Extract the (X, Y) coordinate from the center of the cell holding the provided text.  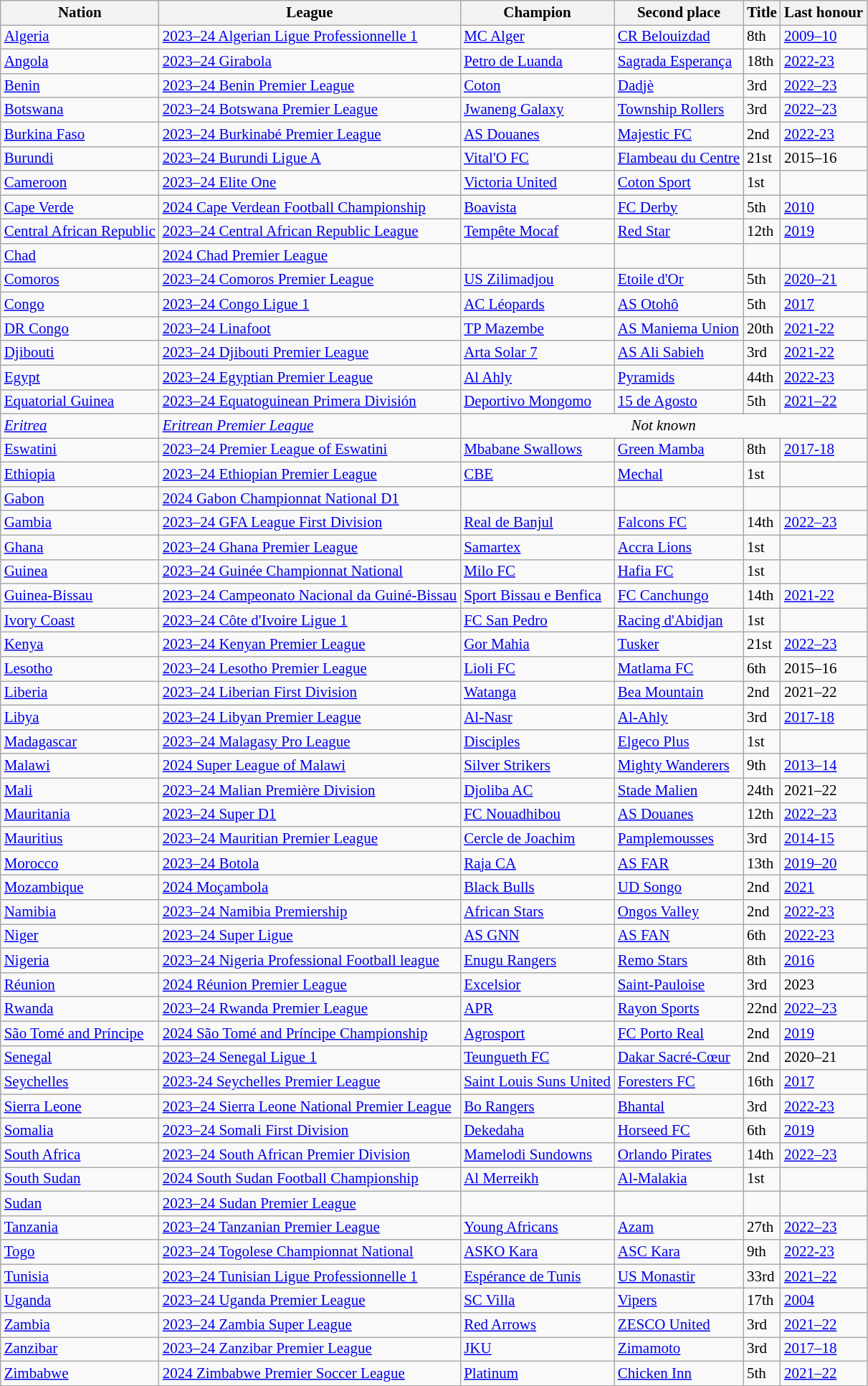
Etoile d'Or (679, 280)
2023–24 Congo Ligue 1 (310, 304)
Mauritania (80, 815)
Arta Solar 7 (538, 353)
JKU (538, 1349)
Enugu Rangers (538, 960)
2023–24 Campeonato Nacional da Guiné-Bissau (310, 596)
2023–24 Central African Republic League (310, 232)
2023–24 Nigeria Professional Football league (310, 960)
TP Mazembe (538, 328)
AC Léopards (538, 304)
2023-24 Seychelles Premier League (310, 1082)
Egypt (80, 377)
Champion (538, 13)
2023–24 Botola (310, 863)
Watanga (538, 693)
CBE (538, 475)
2023–24 Comoros Premier League (310, 280)
Mechal (679, 475)
Pamplemousses (679, 839)
Mbabane Swallows (538, 450)
Nigeria (80, 960)
2023–24 Mauritian Premier League (310, 839)
2023–24 Sierra Leone National Premier League (310, 1106)
Elgeco Plus (679, 741)
Flambeau du Centre (679, 158)
UD Songo (679, 888)
16th (762, 1082)
2024 Moçambola (310, 888)
2024 São Tomé and Príncipe Championship (310, 1033)
Chad (80, 256)
Sudan (80, 1203)
Red Arrows (538, 1325)
2023–24 Botswana Premier League (310, 110)
Burkina Faso (80, 134)
FC Canchungo (679, 596)
2013–14 (824, 766)
Red Star (679, 232)
Mauritius (80, 839)
Djibouti (80, 353)
Ghana (80, 547)
Tunisia (80, 1276)
27th (762, 1228)
2023–24 Benin Premier League (310, 85)
FC Porto Real (679, 1033)
Teungueth FC (538, 1058)
Saint Louis Suns United (538, 1082)
Remo Stars (679, 960)
FC Derby (679, 207)
2024 Cape Verdean Football Championship (310, 207)
2023–24 Tunisian Ligue Professionnelle 1 (310, 1276)
Liberia (80, 693)
Rayon Sports (679, 1009)
Senegal (80, 1058)
2023–24 Liberian First Division (310, 693)
2023–24 Malian Première Division (310, 790)
Boavista (538, 207)
Hafia FC (679, 571)
2024 Réunion Premier League (310, 984)
2004 (824, 1301)
Sagrada Esperança (679, 62)
2023–24 Linafoot (310, 328)
Victoria United (538, 183)
Dadjè (679, 85)
2024 Gabon Championnat National D1 (310, 499)
2023–24 Kenyan Premier League (310, 645)
Green Mamba (679, 450)
Somalia (80, 1131)
Congo (80, 304)
Zimamoto (679, 1349)
Zimbabwe (80, 1374)
2023–24 Zambia Super League (310, 1325)
2023 (824, 984)
2023–24 Egyptian Premier League (310, 377)
22nd (762, 1009)
Uganda (80, 1301)
Al-Nasr (538, 718)
Comoros (80, 280)
2023–24 Elite One (310, 183)
Township Rollers (679, 110)
Dakar Sacré-Cœur (679, 1058)
Gabon (80, 499)
CR Belouizdad (679, 37)
Seychelles (80, 1082)
17th (762, 1301)
2023–24 Tanzanian Premier League (310, 1228)
Gor Mahia (538, 645)
US Zilimadjou (538, 280)
Nation (80, 13)
Ethiopia (80, 475)
Tanzania (80, 1228)
Petro de Luanda (538, 62)
Al Merreikh (538, 1179)
Platinum (538, 1374)
Mozambique (80, 888)
Botswana (80, 110)
Eritrea (80, 426)
Angola (80, 62)
AS FAN (679, 936)
2023–24 Super D1 (310, 815)
Foresters FC (679, 1082)
2023–24 Côte d'Ivoire Ligue 1 (310, 620)
Guinea-Bissau (80, 596)
Niger (80, 936)
Djoliba AC (538, 790)
2014-15 (824, 839)
Gambia (80, 523)
Rwanda (80, 1009)
São Tomé and Príncipe (80, 1033)
33rd (762, 1276)
Réunion (80, 984)
2023–24 Rwanda Premier League (310, 1009)
Malawi (80, 766)
Espérance de Tunis (538, 1276)
Black Bulls (538, 888)
2009–10 (824, 37)
Raja CA (538, 863)
2023–24 Equatoguinean Primera División (310, 402)
Bea Mountain (679, 693)
ZESCO United (679, 1325)
Benin (80, 85)
APR (538, 1009)
Bhantal (679, 1106)
Cercle de Joachim (538, 839)
AS GNN (538, 936)
20th (762, 328)
2023–24 Libyan Premier League (310, 718)
AS Maniema Union (679, 328)
Algeria (80, 37)
2023–24 Togolese Championnat National (310, 1252)
2023–24 Somali First Division (310, 1131)
Matlama FC (679, 669)
Sierra Leone (80, 1106)
2024 Chad Premier League (310, 256)
Last honour (824, 13)
FC San Pedro (538, 620)
AS Ali Sabieh (679, 353)
Al Ahly (538, 377)
2023–24 Burkinabé Premier League (310, 134)
Central African Republic (80, 232)
South Africa (80, 1155)
2023–24 Super Ligue (310, 936)
2010 (824, 207)
Morocco (80, 863)
MC Alger (538, 37)
24th (762, 790)
Sport Bissau e Benfica (538, 596)
Stade Malien (679, 790)
Orlando Pirates (679, 1155)
Deportivo Mongomo (538, 402)
15 de Agosto (679, 402)
2023–24 Ethiopian Premier League (310, 475)
Coton (538, 85)
AS Otohô (679, 304)
Zambia (80, 1325)
Title (762, 13)
13th (762, 863)
Saint-Pauloise (679, 984)
2016 (824, 960)
Bo Rangers (538, 1106)
DR Congo (80, 328)
2023–24 Namibia Premiership (310, 912)
2023–24 Senegal Ligue 1 (310, 1058)
2023–24 Zanzibar Premier League (310, 1349)
Guinea (80, 571)
Mamelodi Sundowns (538, 1155)
SC Villa (538, 1301)
Cape Verde (80, 207)
Falcons FC (679, 523)
2017–18 (824, 1349)
Kenya (80, 645)
2024 South Sudan Football Championship (310, 1179)
African Stars (538, 912)
Jwaneng Galaxy (538, 110)
2023–24 South African Premier Division (310, 1155)
Dekedaha (538, 1131)
Real de Banjul (538, 523)
Lioli FC (538, 669)
AS FAR (679, 863)
Agrosport (538, 1033)
Equatorial Guinea (80, 402)
Al-Ahly (679, 718)
2023–24 Ghana Premier League (310, 547)
2021 (824, 888)
Horseed FC (679, 1131)
US Monastir (679, 1276)
Silver Strikers (538, 766)
Accra Lions (679, 547)
2024 Zimbabwe Premier Soccer League (310, 1374)
2019–20 (824, 863)
Namibia (80, 912)
Vipers (679, 1301)
Racing d'Abidjan (679, 620)
2023–24 Sudan Premier League (310, 1203)
Coton Sport (679, 183)
Lesotho (80, 669)
Ongos Valley (679, 912)
Togo (80, 1252)
FC Nouadhibou (538, 815)
44th (762, 377)
Samartex (538, 547)
ASC Kara (679, 1252)
Azam (679, 1228)
2024 Super League of Malawi (310, 766)
2023–24 Djibouti Premier League (310, 353)
Zanzibar (80, 1349)
Pyramids (679, 377)
Eswatini (80, 450)
Vital'O FC (538, 158)
South Sudan (80, 1179)
Mighty Wanderers (679, 766)
2023–24 Premier League of Eswatini (310, 450)
2023–24 Burundi Ligue A (310, 158)
Milo FC (538, 571)
Burundi (80, 158)
Madagascar (80, 741)
Disciples (538, 741)
Cameroon (80, 183)
League (310, 13)
Mali (80, 790)
Excelsior (538, 984)
Majestic FC (679, 134)
Young Africans (538, 1228)
Tusker (679, 645)
Eritrean Premier League (310, 426)
18th (762, 62)
Not known (664, 426)
Al-Malakia (679, 1179)
Tempête Mocaf (538, 232)
2023–24 Guinée Championnat National (310, 571)
2023–24 Girabola (310, 62)
2023–24 GFA League First Division (310, 523)
2023–24 Algerian Ligue Professionnelle 1 (310, 37)
2023–24 Lesotho Premier League (310, 669)
2023–24 Malagasy Pro League (310, 741)
Chicken Inn (679, 1374)
Ivory Coast (80, 620)
Libya (80, 718)
2023–24 Uganda Premier League (310, 1301)
Second place (679, 13)
ASKO Kara (538, 1252)
